Detect which cell encompasses the target text, then output its (x, y) center coordinate. 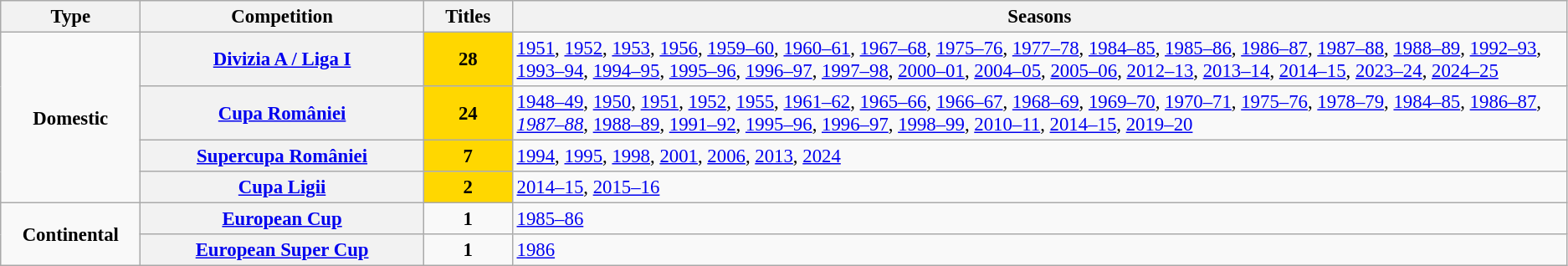
Continental (70, 234)
1985–86 (1039, 219)
Seasons (1039, 17)
1986 (1039, 250)
Competition (283, 17)
1994, 1995, 1998, 2001, 2006, 2013, 2024 (1039, 156)
Titles (468, 17)
Divizia A / Liga I (283, 60)
European Super Cup (283, 250)
2 (468, 187)
28 (468, 60)
7 (468, 156)
Domestic (70, 118)
European Cup (283, 219)
Supercupa României (283, 156)
Cupa Ligii (283, 187)
Cupa României (283, 114)
Type (70, 17)
2014–15, 2015–16 (1039, 187)
24 (468, 114)
